Return the (X, Y) coordinate for the center point of the cell that contains the specified text.  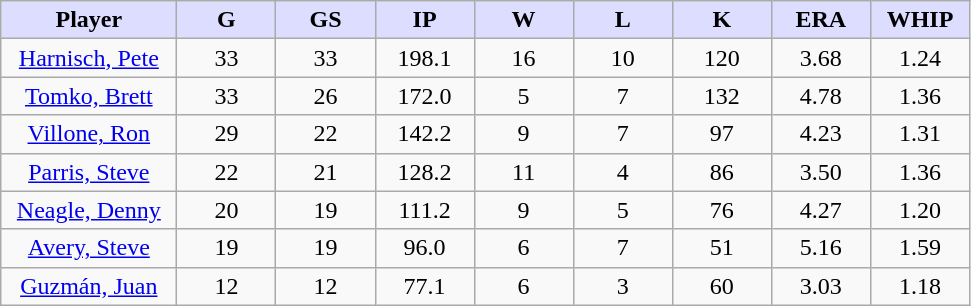
Avery, Steve (89, 248)
IP (424, 20)
3 (622, 286)
1.24 (920, 58)
Tomko, Brett (89, 96)
20 (226, 210)
4.27 (820, 210)
96.0 (424, 248)
1.18 (920, 286)
10 (622, 58)
ERA (820, 20)
172.0 (424, 96)
86 (722, 172)
GS (326, 20)
3.50 (820, 172)
Player (89, 20)
Guzmán, Juan (89, 286)
26 (326, 96)
60 (722, 286)
W (524, 20)
21 (326, 172)
132 (722, 96)
L (622, 20)
142.2 (424, 134)
51 (722, 248)
Villone, Ron (89, 134)
76 (722, 210)
Neagle, Denny (89, 210)
3.68 (820, 58)
16 (524, 58)
97 (722, 134)
11 (524, 172)
4.23 (820, 134)
29 (226, 134)
Parris, Steve (89, 172)
198.1 (424, 58)
4 (622, 172)
128.2 (424, 172)
5.16 (820, 248)
Harnisch, Pete (89, 58)
77.1 (424, 286)
4.78 (820, 96)
120 (722, 58)
K (722, 20)
1.20 (920, 210)
WHIP (920, 20)
3.03 (820, 286)
1.31 (920, 134)
1.59 (920, 248)
111.2 (424, 210)
G (226, 20)
